Scan for the cell matching the given text and deliver its (x, y) coordinate at center. 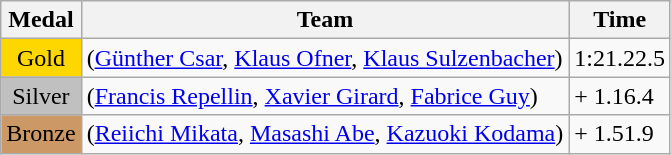
(Francis Repellin, Xavier Girard, Fabrice Guy) (325, 96)
Bronze (41, 134)
(Reiichi Mikata, Masashi Abe, Kazuoki Kodama) (325, 134)
Time (620, 20)
Medal (41, 20)
1:21.22.5 (620, 58)
+ 1.16.4 (620, 96)
Silver (41, 96)
Team (325, 20)
+ 1.51.9 (620, 134)
Gold (41, 58)
(Günther Csar, Klaus Ofner, Klaus Sulzenbacher) (325, 58)
